Identify which cell holds the provided text, then report its [X, Y] central coordinate. 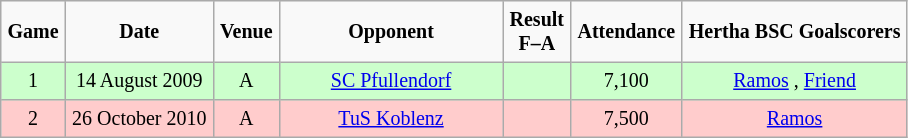
1 [34, 81]
Hertha BSC Goalscorers [794, 32]
Venue [246, 32]
Date [139, 32]
Opponent [391, 32]
Attendance [626, 32]
Ramos , Friend [794, 81]
7,100 [626, 81]
TuS Koblenz [391, 119]
2 [34, 119]
7,500 [626, 119]
SC Pfullendorf [391, 81]
26 October 2010 [139, 119]
ResultF–A [537, 32]
Ramos [794, 119]
14 August 2009 [139, 81]
Game [34, 32]
